Determine the [x, y] coordinate at the center of the cell enclosing the given text.  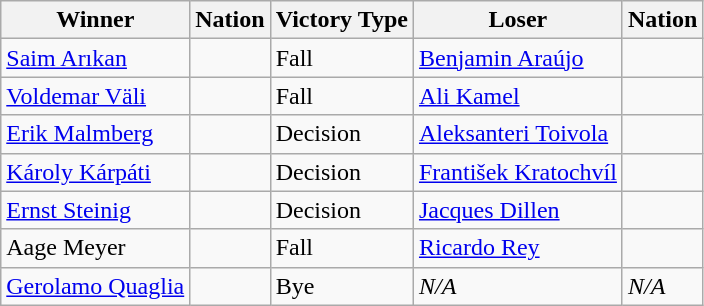
Károly Kárpáti [96, 172]
Aage Meyer [96, 248]
Jacques Dillen [518, 210]
Gerolamo Quaglia [96, 286]
Voldemar Väli [96, 96]
Ali Kamel [518, 96]
Saim Arıkan [96, 58]
Victory Type [342, 20]
Ernst Steinig [96, 210]
Aleksanteri Toivola [518, 134]
Ricardo Rey [518, 248]
Winner [96, 20]
Benjamin Araújo [518, 58]
Erik Malmberg [96, 134]
František Kratochvíl [518, 172]
Loser [518, 20]
Bye [342, 286]
